Return the (x, y) coordinate for the center point of the cell that contains the specified text.  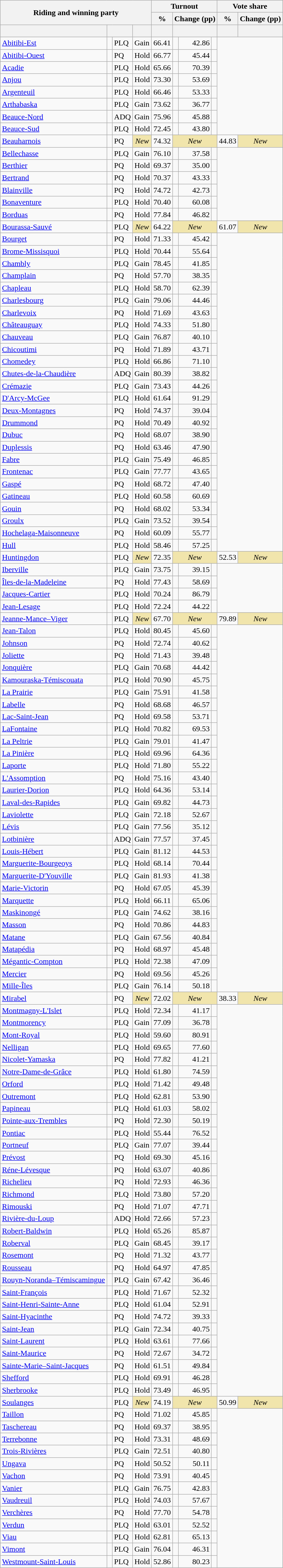
71.69 (162, 312)
42.73 (195, 190)
52.91 (195, 1304)
72.74 (162, 643)
68.07 (162, 435)
53.71 (195, 716)
Mont-Royal (53, 1035)
77.70 (162, 1512)
70.49 (162, 423)
43.40 (195, 778)
41.47 (195, 741)
Montmorency (53, 1023)
Chapleau (53, 288)
74.19 (162, 1402)
Abitibi-Ouest (53, 55)
71.89 (162, 349)
43.71 (195, 349)
66.11 (162, 900)
77.66 (195, 1341)
80.39 (162, 374)
39.17 (195, 1243)
67.05 (162, 888)
41.85 (195, 263)
36.46 (195, 1280)
80.45 (162, 631)
Groulx (53, 521)
Taschereau (53, 1427)
67.42 (162, 1280)
38.16 (195, 912)
Acadie (53, 68)
40.80 (195, 1451)
45.75 (195, 680)
Kamouraska-Témiscouata (53, 680)
Hull (53, 545)
57.23 (195, 1219)
41.38 (195, 876)
38.95 (195, 1427)
Shefford (53, 1378)
Vote share (250, 6)
Jean-Talon (53, 631)
Hochelaga-Maisonneuve (53, 533)
73.49 (162, 1390)
55.64 (195, 251)
41.58 (195, 692)
40.62 (195, 643)
76.87 (162, 337)
Chambly (53, 263)
69.96 (162, 753)
46.31 (195, 1549)
64.22 (162, 227)
72.24 (162, 606)
39.04 (195, 410)
66.77 (162, 55)
63.46 (162, 447)
Marguerite-D'Youville (53, 876)
72.51 (162, 1451)
71.02 (162, 1415)
47.85 (195, 1268)
76.75 (162, 1488)
66.86 (162, 362)
60.58 (162, 496)
Saint-Laurent (53, 1341)
52.86 (162, 1562)
76.04 (162, 1549)
75.91 (162, 692)
73.30 (162, 80)
35.12 (195, 827)
45.48 (195, 949)
44.26 (195, 386)
Blainville (53, 190)
46.57 (195, 704)
41.17 (195, 1010)
57.20 (195, 1194)
70.40 (162, 202)
L'Assomption (53, 778)
40.10 (195, 337)
Duplessis (53, 447)
79.01 (162, 741)
61.04 (162, 1304)
69.82 (162, 802)
45.44 (195, 55)
Charlesbourg (53, 300)
Laporte (53, 766)
45.42 (195, 239)
43.65 (195, 472)
Mégantic-Compton (53, 962)
64.97 (162, 1268)
50.52 (162, 1463)
53.90 (195, 1096)
72.35 (162, 558)
45.85 (195, 1415)
44.53 (195, 851)
74.32 (162, 141)
Chutes-de-la-Chaudière (53, 374)
44.22 (195, 606)
61.51 (162, 1366)
69.56 (162, 974)
39.33 (195, 1316)
37.45 (195, 839)
81.93 (162, 876)
Westmount-Saint-Louis (53, 1562)
63.01 (162, 1525)
58.70 (162, 288)
Argenteuil (53, 92)
63.61 (162, 1341)
91.29 (195, 398)
76.52 (195, 1133)
Orford (53, 1084)
47.90 (195, 447)
45.60 (195, 631)
69.53 (195, 729)
57.70 (162, 276)
45.39 (195, 888)
Jonquière (53, 668)
45.26 (195, 974)
Louis-Hébert (53, 851)
71.33 (162, 239)
45.16 (195, 1158)
80.91 (195, 1035)
Réne-Lévesque (53, 1170)
Nicolet-Yamaska (53, 1059)
39.48 (195, 655)
71.80 (162, 766)
73.31 (162, 1439)
38.33 (227, 998)
Vachon (53, 1476)
39.15 (195, 570)
44.46 (195, 300)
60.69 (195, 496)
75.49 (162, 459)
Drummond (53, 423)
40.84 (195, 937)
D'Arcy-McGee (53, 398)
65.06 (195, 900)
Montmagny-L'Islet (53, 1010)
51.80 (195, 325)
LaFontaine (53, 729)
Crémazie (53, 386)
68.02 (162, 508)
72.38 (162, 962)
42.86 (195, 43)
70.37 (162, 178)
Charlevoix (53, 312)
La Peltrie (53, 741)
71.43 (162, 655)
61.64 (162, 398)
Fabre (53, 459)
72.93 (162, 1182)
68.68 (162, 704)
Lotbinière (53, 839)
Rimouski (53, 1206)
Labelle (53, 704)
Saint-François (53, 1292)
Vaudreuil (53, 1500)
69.91 (162, 1378)
52.52 (195, 1525)
68.72 (162, 484)
Huntingdon (53, 558)
35.00 (195, 166)
71.07 (162, 1206)
86.79 (195, 594)
39.44 (195, 1145)
38.35 (195, 276)
Rosemont (53, 1255)
Terrebonne (53, 1439)
85.87 (195, 1231)
49.48 (195, 1084)
Marquette (53, 900)
Champlain (53, 276)
40.75 (195, 1329)
Turnout (184, 6)
53.34 (195, 508)
69.30 (162, 1158)
Saint-Hyacinthe (53, 1316)
61.07 (227, 227)
67.56 (162, 937)
46.85 (195, 459)
53.14 (195, 790)
50.18 (195, 986)
53.69 (195, 80)
80.23 (195, 1562)
58.46 (162, 545)
Saint-Maurice (53, 1353)
Pontiac (53, 1133)
Vanier (53, 1488)
52.32 (195, 1292)
74.59 (195, 1072)
Iberville (53, 570)
Trois-Rivières (53, 1451)
Arthabaska (53, 104)
66.46 (162, 92)
70.39 (195, 68)
52.53 (227, 558)
37.58 (195, 153)
73.80 (162, 1194)
60.08 (195, 202)
65.26 (162, 1231)
78.45 (162, 263)
Deux-Montagnes (53, 410)
Matane (53, 937)
73.91 (162, 1476)
41.21 (195, 1059)
77.57 (162, 839)
Rousseau (53, 1268)
67.70 (162, 619)
72.66 (162, 1219)
Ungava (53, 1463)
Bertrand (53, 178)
59.60 (162, 1035)
77.82 (162, 1059)
72.30 (162, 1121)
77.77 (162, 472)
Mirabel (53, 998)
Rouyn-Noranda–Témiscamingue (53, 1280)
71.32 (162, 1255)
Vimont (53, 1549)
Beauce-Nord (53, 116)
Matapédia (53, 949)
74.37 (162, 410)
Jacques-Cartier (53, 594)
43.80 (195, 129)
71.42 (162, 1084)
66.41 (162, 43)
Johnson (53, 643)
49.84 (195, 1366)
47.40 (195, 484)
76.14 (162, 986)
Pointe-aux-Trembles (53, 1121)
La Prairie (53, 692)
Joliette (53, 655)
Bourget (53, 239)
70.68 (162, 668)
Bourassa-Sauvé (53, 227)
Châteauguay (53, 325)
46.82 (195, 215)
Lévis (53, 827)
Prévost (53, 1158)
63.07 (162, 1170)
55.77 (195, 533)
61.03 (162, 1108)
68.97 (162, 949)
36.77 (195, 104)
45.88 (195, 116)
Gaspé (53, 484)
Beauharnois (53, 141)
34.72 (195, 1353)
70.90 (162, 680)
61.80 (162, 1072)
38.82 (195, 374)
70.24 (162, 594)
77.60 (195, 1047)
La Pinière (53, 753)
Sainte-Marie–Saint-Jacques (53, 1366)
54.78 (195, 1512)
Jean-Lesage (53, 606)
79.89 (227, 619)
50.19 (195, 1121)
74.62 (162, 912)
Riding and winning party (76, 13)
Sherbrooke (53, 1390)
76.10 (162, 153)
Viau (53, 1537)
Beauce-Sud (53, 129)
71.67 (162, 1292)
40.45 (195, 1476)
Robert-Baldwin (53, 1231)
Chauveau (53, 337)
36.78 (195, 1023)
Dubuc (53, 435)
40.92 (195, 423)
74.33 (162, 325)
Rivière-du-Loup (53, 1219)
43.63 (195, 312)
Borduas (53, 215)
81.12 (162, 851)
Portneuf (53, 1145)
58.02 (195, 1108)
42.83 (195, 1488)
Jeanne-Mance–Viger (53, 619)
55.22 (195, 766)
68.14 (162, 863)
72.45 (162, 129)
62.39 (195, 288)
50.11 (195, 1463)
43.33 (195, 178)
Mille-Îles (53, 986)
46.95 (195, 1390)
Verchères (53, 1512)
79.06 (162, 300)
Gouin (53, 508)
Lac-Saint-Jean (53, 716)
Marie-Victorin (53, 888)
Îles-de-la-Madeleine (53, 582)
44.42 (195, 668)
Chomedey (53, 362)
58.69 (195, 582)
77.09 (162, 1023)
50.99 (227, 1402)
46.36 (195, 1182)
69.65 (162, 1047)
Berthier (53, 166)
69.58 (162, 716)
57.25 (195, 545)
Marguerite-Bourgeoys (53, 863)
40.86 (195, 1170)
Taillon (53, 1415)
Saint-Henri-Sainte-Anne (53, 1304)
Mercier (53, 974)
Richmond (53, 1194)
70.82 (162, 729)
Verdun (53, 1525)
Anjou (53, 80)
47.09 (195, 962)
72.18 (162, 815)
47.71 (195, 1206)
Brome-Missisquoi (53, 251)
Bonaventure (53, 202)
74.03 (162, 1500)
73.75 (162, 570)
55.44 (162, 1133)
43.77 (195, 1255)
Soulanges (53, 1402)
Chicoutimi (53, 349)
73.62 (162, 104)
75.96 (162, 116)
77.43 (162, 582)
70.86 (162, 925)
Outremont (53, 1096)
52.67 (195, 815)
72.02 (162, 998)
48.69 (195, 1439)
57.67 (195, 1500)
Laurier-Dorion (53, 790)
Maskinongé (53, 912)
Gatineau (53, 496)
Abitibi-Est (53, 43)
Nelligan (53, 1047)
Roberval (53, 1243)
Masson (53, 925)
Saint-Jean (53, 1329)
Papineau (53, 1108)
Laviolette (53, 815)
44.73 (195, 802)
73.43 (162, 386)
60.09 (162, 533)
Richelieu (53, 1182)
Notre-Dame-de-Grâce (53, 1072)
72.67 (162, 1353)
65.66 (162, 68)
71.10 (195, 362)
39.54 (195, 521)
77.84 (162, 215)
73.52 (162, 521)
77.56 (162, 827)
68.45 (162, 1243)
Frontenac (53, 472)
65.13 (195, 1537)
38.90 (195, 435)
53.33 (195, 92)
Laval-des-Rapides (53, 802)
77.07 (162, 1145)
75.16 (162, 778)
46.28 (195, 1378)
Bellechasse (53, 153)
